Return the (X, Y) coordinate for the center point of the cell that contains the specified text.  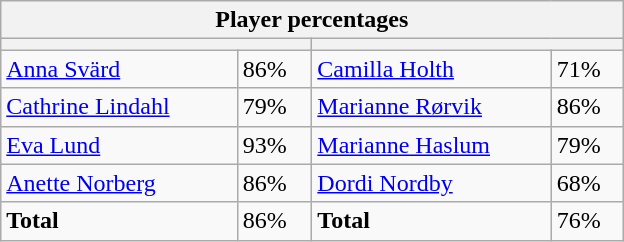
Eva Lund (119, 145)
Marianne Rørvik (432, 107)
Cathrine Lindahl (119, 107)
Player percentages (312, 20)
Dordi Nordby (432, 183)
Anette Norberg (119, 183)
Camilla Holth (432, 69)
71% (587, 69)
76% (587, 221)
Anna Svärd (119, 69)
Marianne Haslum (432, 145)
93% (274, 145)
68% (587, 183)
